Pinpoint the cell where the given text exists, returning its (X, Y) midpoint coordinate. 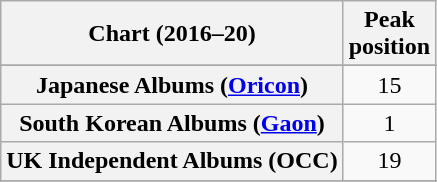
1 (389, 123)
15 (389, 85)
Chart (2016–20) (172, 34)
Japanese Albums (Oricon) (172, 85)
19 (389, 161)
South Korean Albums (Gaon) (172, 123)
Peakposition (389, 34)
UK Independent Albums (OCC) (172, 161)
